For the text-containing cell, return its midpoint in (X, Y) coordinate format. 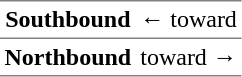
Northbound (68, 57)
← toward (189, 20)
Southbound (68, 20)
toward → (189, 57)
